Search for the cell housing the specified text and yield its (x, y) center coordinate. 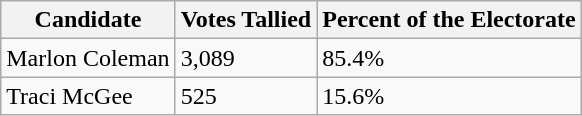
15.6% (449, 96)
525 (246, 96)
Candidate (88, 20)
85.4% (449, 58)
Traci McGee (88, 96)
Percent of the Electorate (449, 20)
Votes Tallied (246, 20)
3,089 (246, 58)
Marlon Coleman (88, 58)
